Find where the given text appears and provide that cell's center as (X, Y) coordinate. 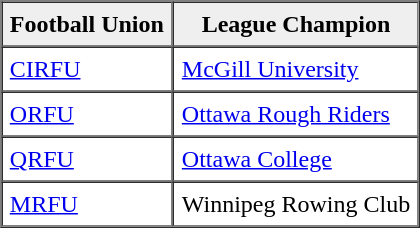
MRFU (87, 204)
Winnipeg Rowing Club (296, 204)
CIRFU (87, 68)
League Champion (296, 24)
QRFU (87, 158)
Ottawa College (296, 158)
Ottawa Rough Riders (296, 114)
McGill University (296, 68)
ORFU (87, 114)
Football Union (87, 24)
